Output the (x, y) coordinate of the center of the cell containing the given text.  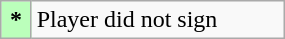
Player did not sign (158, 20)
* (16, 20)
